Return the (x, y) coordinate for the center point of the cell that contains the specified text.  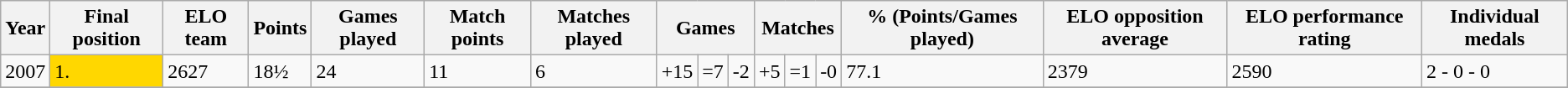
ELO team (206, 28)
Individual medals (1495, 28)
ELO performance rating (1325, 28)
Year (25, 28)
-2 (740, 71)
Matches played (593, 28)
2627 (206, 71)
2590 (1325, 71)
77.1 (942, 71)
Matches (797, 28)
ELO opposition average (1135, 28)
Points (280, 28)
24 (369, 71)
2379 (1135, 71)
2 - 0 - 0 (1495, 71)
+15 (677, 71)
Games played (369, 28)
-0 (829, 71)
=7 (714, 71)
% (Points/Games played) (942, 28)
Match points (477, 28)
=1 (801, 71)
2007 (25, 71)
+5 (769, 71)
Final position (107, 28)
18½ (280, 71)
6 (593, 71)
11 (477, 71)
Games (705, 28)
1. (107, 71)
